Scan for the cell matching the given text and deliver its (x, y) coordinate at center. 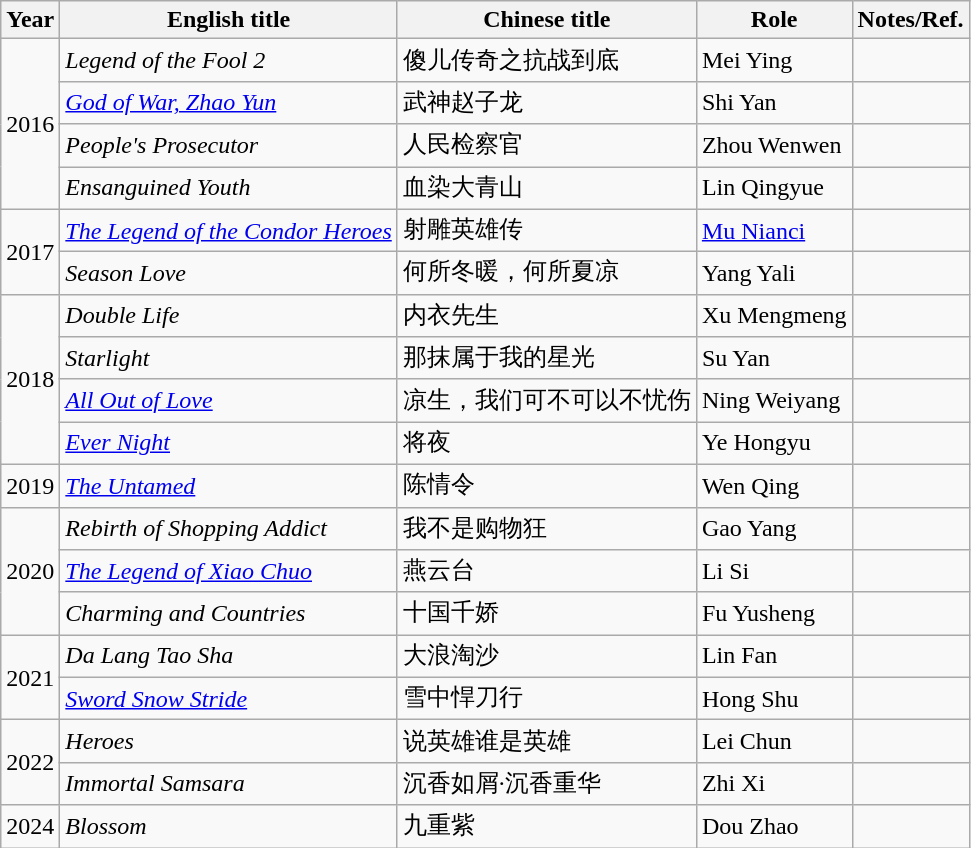
陈情令 (546, 486)
Da Lang Tao Sha (228, 656)
2021 (30, 678)
Dou Zhao (774, 826)
2020 (30, 571)
2016 (30, 124)
2022 (30, 762)
九重紫 (546, 826)
大浪淘沙 (546, 656)
射雕英雄传 (546, 230)
Year (30, 20)
Lin Qingyue (774, 188)
血染大青山 (546, 188)
2024 (30, 826)
Ye Hongyu (774, 444)
Charming and Countries (228, 614)
All Out of Love (228, 400)
Wen Qing (774, 486)
那抹属于我的星光 (546, 358)
Zhou Wenwen (774, 146)
Ensanguined Youth (228, 188)
将夜 (546, 444)
Yang Yali (774, 274)
Rebirth of Shopping Addict (228, 528)
Fu Yusheng (774, 614)
Hong Shu (774, 698)
Su Yan (774, 358)
Legend of the Fool 2 (228, 60)
Zhi Xi (774, 784)
People's Prosecutor (228, 146)
人民检察官 (546, 146)
Starlight (228, 358)
傻儿传奇之抗战到底 (546, 60)
Mu Nianci (774, 230)
Gao Yang (774, 528)
Lei Chun (774, 742)
Immortal Samsara (228, 784)
The Legend of Xiao Chuo (228, 572)
武神赵子龙 (546, 102)
Shi Yan (774, 102)
燕云台 (546, 572)
沉香如屑·沉香重华 (546, 784)
十国千娇 (546, 614)
Heroes (228, 742)
2017 (30, 252)
Li Si (774, 572)
内衣先生 (546, 316)
Xu Mengmeng (774, 316)
Double Life (228, 316)
God of War, Zhao Yun (228, 102)
Chinese title (546, 20)
English title (228, 20)
Role (774, 20)
雪中悍刀行 (546, 698)
何所冬暖，何所夏凉 (546, 274)
Sword Snow Stride (228, 698)
2018 (30, 379)
Lin Fan (774, 656)
Season Love (228, 274)
Mei Ying (774, 60)
The Legend of the Condor Heroes (228, 230)
Ever Night (228, 444)
Notes/Ref. (910, 20)
说英雄谁是英雄 (546, 742)
2019 (30, 486)
Blossom (228, 826)
The Untamed (228, 486)
我不是购物狂 (546, 528)
凉生，我们可不可以不忧伤 (546, 400)
Ning Weiyang (774, 400)
